Return (x, y) of the center of cell containing provided text 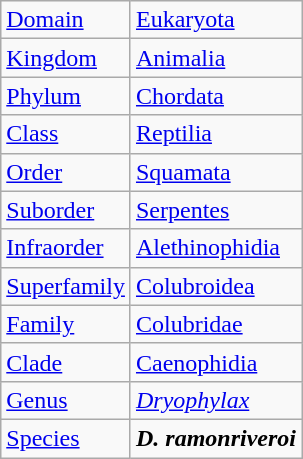
Order (66, 172)
Colubroidea (216, 286)
Suborder (66, 210)
Infraorder (66, 248)
Species (66, 438)
Kingdom (66, 58)
Eukaryota (216, 20)
Dryophylax (216, 400)
D. ramonriveroi (216, 438)
Animalia (216, 58)
Caenophidia (216, 362)
Clade (66, 362)
Family (66, 324)
Serpentes (216, 210)
Alethinophidia (216, 248)
Squamata (216, 172)
Reptilia (216, 134)
Colubridae (216, 324)
Superfamily (66, 286)
Domain (66, 20)
Phylum (66, 96)
Class (66, 134)
Genus (66, 400)
Chordata (216, 96)
